Locate the cell with the specified text and output its [X, Y] center coordinate. 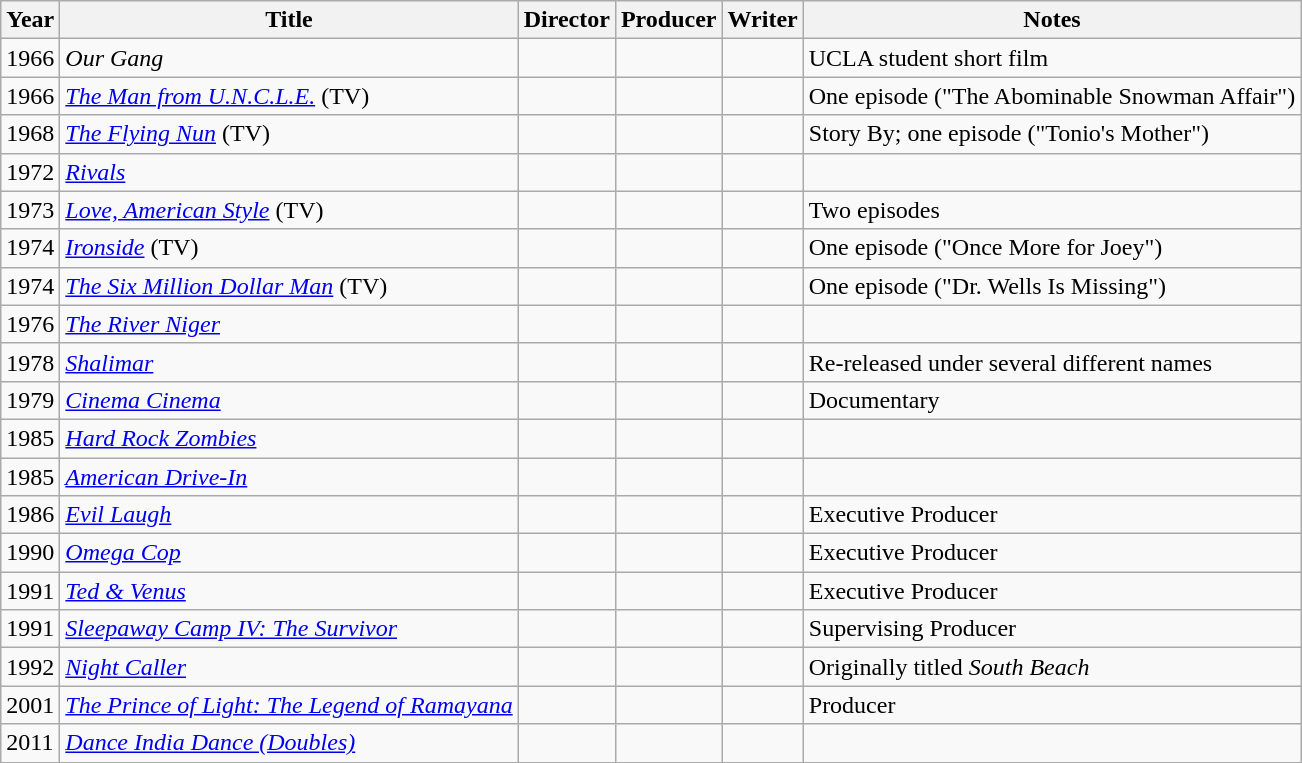
Hard Rock Zombies [289, 438]
1968 [30, 134]
1973 [30, 210]
Dance India Dance (Doubles) [289, 743]
The Man from U.N.C.L.E. (TV) [289, 96]
Two episodes [1052, 210]
Notes [1052, 20]
American Drive-In [289, 477]
1978 [30, 362]
Supervising Producer [1052, 629]
Rivals [289, 172]
Cinema Cinema [289, 400]
The Prince of Light: The Legend of Ramayana [289, 705]
Shalimar [289, 362]
Year [30, 20]
Evil Laugh [289, 515]
The Six Million Dollar Man (TV) [289, 286]
UCLA student short film [1052, 58]
1972 [30, 172]
1979 [30, 400]
The Flying Nun (TV) [289, 134]
Re-released under several different names [1052, 362]
Night Caller [289, 667]
The River Niger [289, 324]
2001 [30, 705]
One episode ("Dr. Wells Is Missing") [1052, 286]
1990 [30, 553]
Sleepaway Camp IV: The Survivor [289, 629]
2011 [30, 743]
Originally titled South Beach [1052, 667]
Omega Cop [289, 553]
Ted & Venus [289, 591]
Our Gang [289, 58]
1992 [30, 667]
Title [289, 20]
Story By; one episode ("Tonio's Mother") [1052, 134]
One episode ("The Abominable Snowman Affair") [1052, 96]
Documentary [1052, 400]
1976 [30, 324]
One episode ("Once More for Joey") [1052, 248]
Love, American Style (TV) [289, 210]
1986 [30, 515]
Ironside (TV) [289, 248]
Director [566, 20]
Writer [762, 20]
